Pinpoint the cell where the given text exists, returning its (x, y) midpoint coordinate. 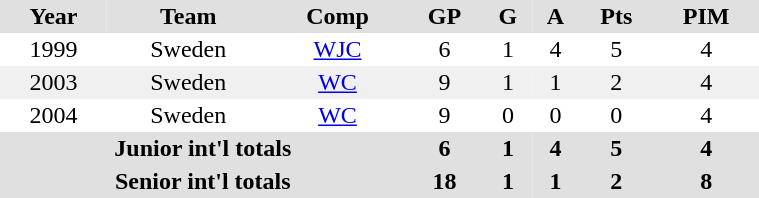
WJC (337, 50)
18 (445, 182)
G (508, 16)
2004 (54, 116)
Team (188, 16)
2003 (54, 82)
Pts (616, 16)
PIM (706, 16)
1999 (54, 50)
8 (706, 182)
GP (445, 16)
Comp (337, 16)
Year (54, 16)
Junior int'l totals (203, 148)
Senior int'l totals (203, 182)
A (555, 16)
